Output the [X, Y] coordinate of the center of the cell containing the given text.  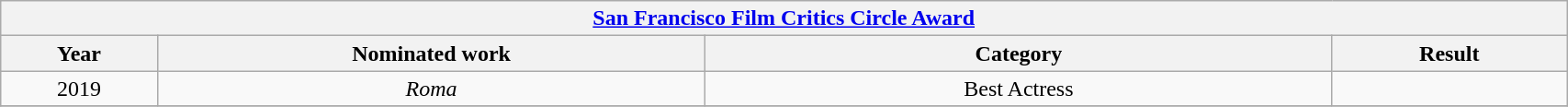
Best Actress [1019, 89]
San Francisco Film Critics Circle Award [784, 18]
2019 [79, 89]
Result [1450, 53]
Roma [432, 89]
Category [1019, 53]
Nominated work [432, 53]
Year [79, 53]
